Locate the cell with the specified text and output its (X, Y) center coordinate. 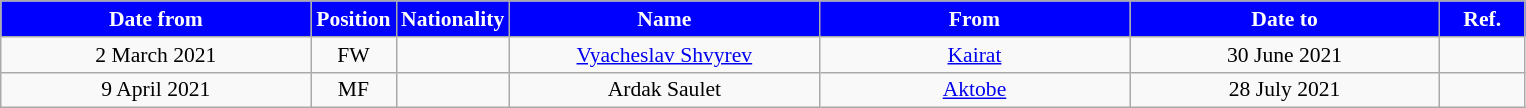
2 March 2021 (156, 55)
Vyacheslav Shvyrev (664, 55)
Nationality (452, 19)
Date from (156, 19)
Aktobe (974, 90)
MF (354, 90)
9 April 2021 (156, 90)
Name (664, 19)
28 July 2021 (1285, 90)
From (974, 19)
30 June 2021 (1285, 55)
Ardak Saulet (664, 90)
FW (354, 55)
Position (354, 19)
Date to (1285, 19)
Ref. (1482, 19)
Kairat (974, 55)
